Detect which cell encompasses the target text, then output its [X, Y] center coordinate. 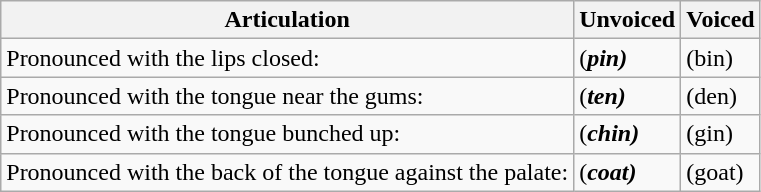
Pronounced with the lips closed: [288, 58]
(ten) [628, 96]
Articulation [288, 20]
(coat) [628, 172]
(bin) [721, 58]
(pin) [628, 58]
Unvoiced [628, 20]
(gin) [721, 134]
Pronounced with the tongue near the gums: [288, 96]
(den) [721, 96]
(goat) [721, 172]
Pronounced with the back of the tongue against the palate: [288, 172]
Voiced [721, 20]
(chin) [628, 134]
Pronounced with the tongue bunched up: [288, 134]
